Return the [x, y] coordinate for the center point of the cell that contains the specified text.  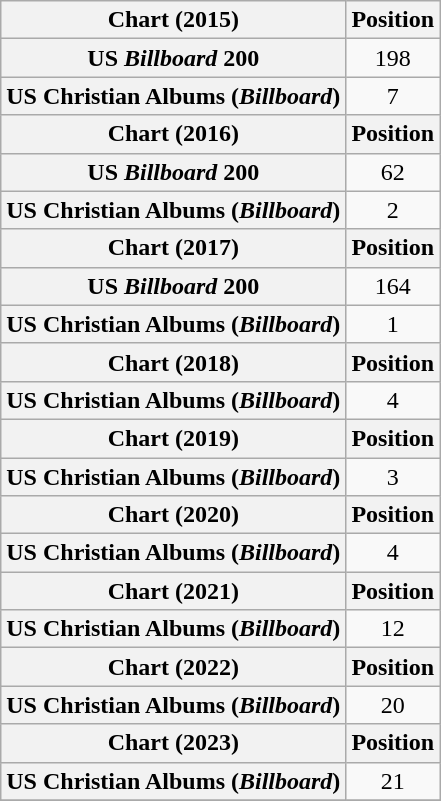
2 [393, 210]
12 [393, 629]
Chart (2023) [174, 743]
Chart (2018) [174, 362]
7 [393, 96]
1 [393, 324]
Chart (2019) [174, 438]
20 [393, 705]
Chart (2015) [174, 20]
62 [393, 172]
Chart (2016) [174, 134]
Chart (2017) [174, 248]
Chart (2021) [174, 591]
Chart (2020) [174, 515]
198 [393, 58]
3 [393, 477]
21 [393, 781]
Chart (2022) [174, 667]
164 [393, 286]
